Pinpoint the cell where the given text exists, returning its (X, Y) midpoint coordinate. 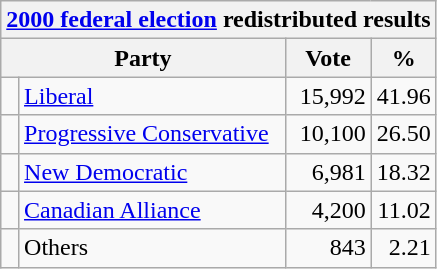
Canadian Alliance (152, 210)
41.96 (404, 96)
15,992 (328, 96)
New Democratic (152, 172)
Others (152, 248)
Progressive Conservative (152, 134)
18.32 (404, 172)
11.02 (404, 210)
10,100 (328, 134)
% (404, 58)
Party (143, 58)
4,200 (328, 210)
2.21 (404, 248)
2000 federal election redistributed results (218, 20)
Vote (328, 58)
Liberal (152, 96)
843 (328, 248)
6,981 (328, 172)
26.50 (404, 134)
